Pinpoint the cell where the given text exists, returning its (X, Y) midpoint coordinate. 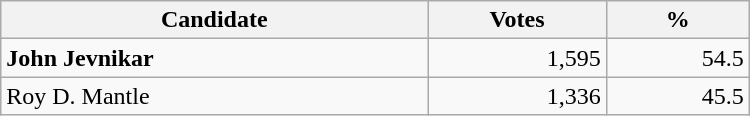
Candidate (214, 20)
Votes (517, 20)
1,336 (517, 96)
54.5 (678, 58)
John Jevnikar (214, 58)
1,595 (517, 58)
Roy D. Mantle (214, 96)
45.5 (678, 96)
% (678, 20)
